Extract the (x, y) coordinate from the center of the cell holding the provided text.  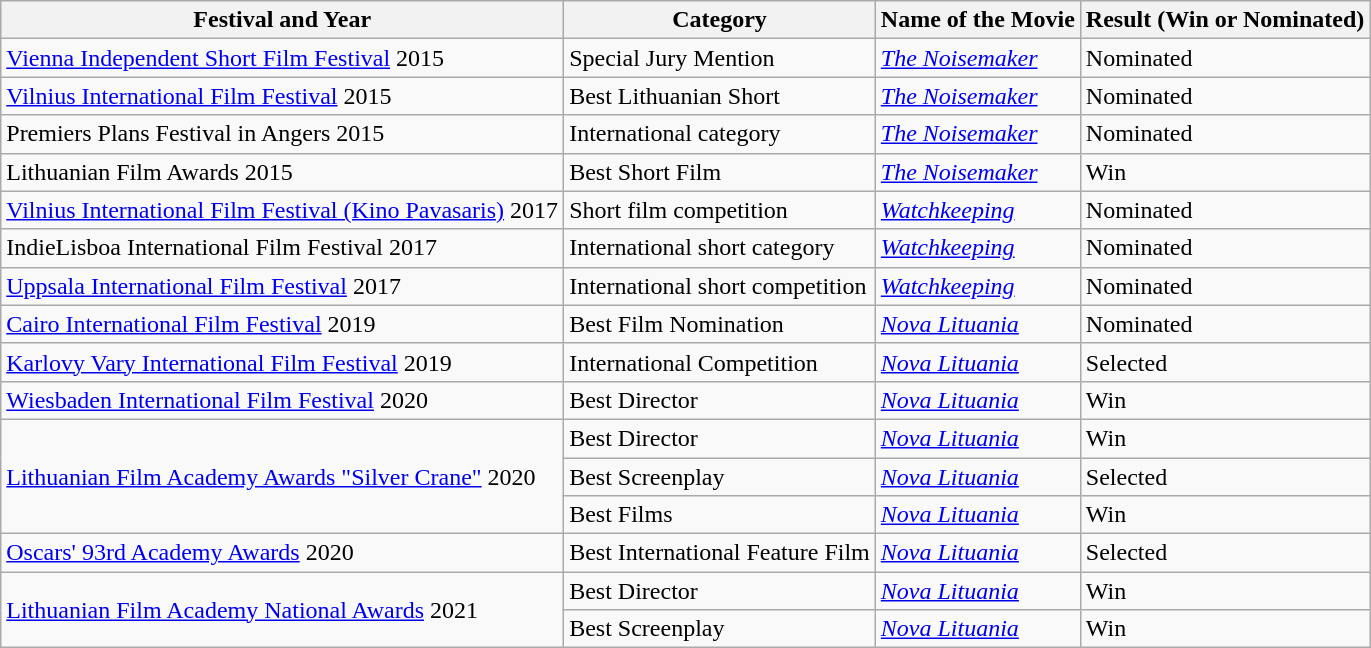
Wiesbaden International Film Festival 2020 (282, 400)
Vilnius International Film Festival 2015 (282, 96)
Result (Win or Nominated) (1225, 20)
Oscars' 93rd Academy Awards 2020 (282, 553)
International category (720, 134)
Best Films (720, 515)
Category (720, 20)
Uppsala International Film Festival 2017 (282, 286)
Short film competition (720, 210)
Best Film Nomination (720, 324)
International short competition (720, 286)
Special Jury Mention (720, 58)
International short category (720, 248)
Best Lithuanian Short (720, 96)
IndieLisboa International Film Festival 2017 (282, 248)
Best International Feature Film (720, 553)
Lithuanian Film Awards 2015 (282, 172)
International Competition (720, 362)
Cairo International Film Festival 2019 (282, 324)
Vilnius International Film Festival (Kino Pavasaris) 2017 (282, 210)
Name of the Movie (978, 20)
Karlovy Vary International Film Festival 2019 (282, 362)
Lithuanian Film Academy National Awards 2021 (282, 610)
Premiers Plans Festival in Angers 2015 (282, 134)
Lithuanian Film Academy Awards "Silver Crane" 2020 (282, 476)
Festival and Year (282, 20)
Vienna Independent Short Film Festival 2015 (282, 58)
Best Short Film (720, 172)
